Provide the [X, Y] coordinate of the cell's center where the given text is located.  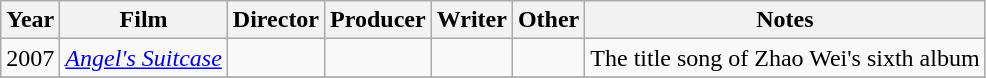
Producer [378, 20]
2007 [30, 58]
Angel's Suitcase [144, 58]
The title song of Zhao Wei's sixth album [785, 58]
Writer [472, 20]
Notes [785, 20]
Other [548, 20]
Director [276, 20]
Year [30, 20]
Film [144, 20]
